For the text-containing cell, return its midpoint in [X, Y] coordinate format. 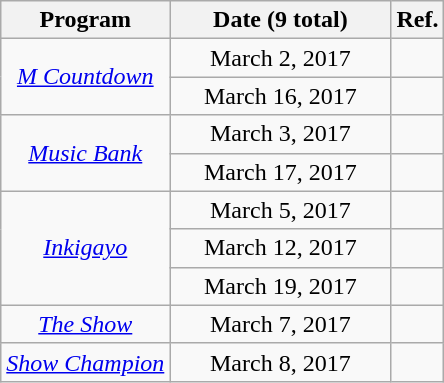
March 8, 2017 [280, 362]
Show Champion [86, 362]
Ref. [418, 20]
Date (9 total) [280, 20]
Music Bank [86, 153]
March 5, 2017 [280, 210]
March 2, 2017 [280, 58]
March 16, 2017 [280, 96]
The Show [86, 324]
March 17, 2017 [280, 172]
Inkigayo [86, 248]
March 3, 2017 [280, 134]
M Countdown [86, 77]
Program [86, 20]
March 19, 2017 [280, 286]
March 7, 2017 [280, 324]
March 12, 2017 [280, 248]
